Search for the cell housing the specified text and yield its (x, y) center coordinate. 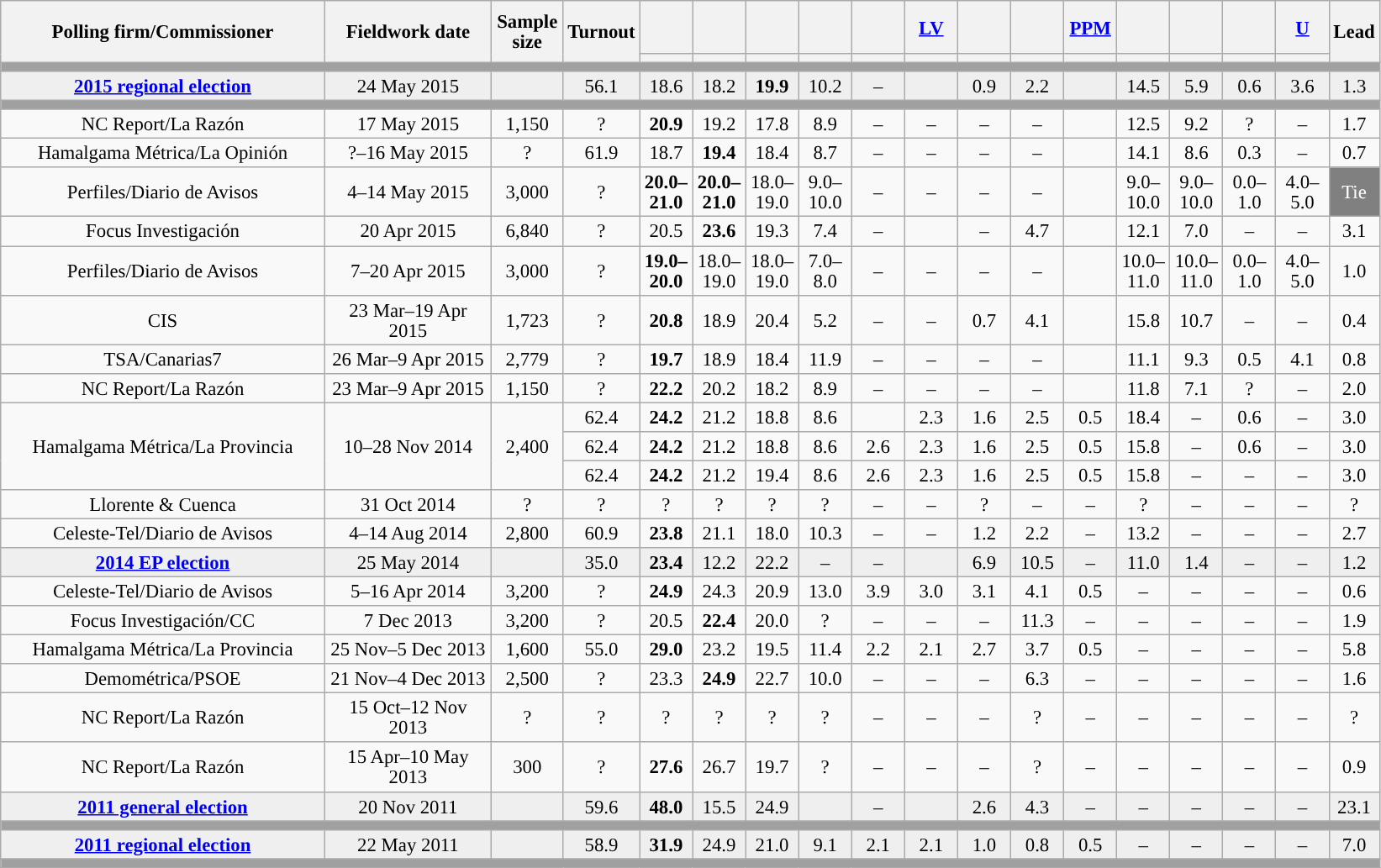
6,840 (527, 232)
7 Dec 2013 (408, 620)
15 Oct–12 Nov 2013 (408, 718)
1.7 (1354, 124)
20 Nov 2011 (408, 807)
13.0 (825, 592)
7–20 Apr 2015 (408, 271)
20.4 (772, 319)
20.0 (772, 620)
61.9 (602, 153)
7.1 (1197, 388)
5.2 (825, 319)
2.0 (1354, 388)
15 Apr–10 May 2013 (408, 768)
35.0 (602, 563)
60.9 (602, 533)
0.4 (1354, 319)
2,400 (527, 446)
Lead (1354, 32)
14.5 (1143, 86)
18.7 (666, 153)
11.8 (1143, 388)
18.6 (666, 86)
6.3 (1037, 679)
19.3 (772, 232)
11.4 (825, 650)
U (1303, 27)
4–14 Aug 2014 (408, 533)
3.7 (1037, 650)
55.0 (602, 650)
Sample size (527, 32)
27.6 (666, 768)
19.0–20.0 (666, 271)
19.2 (719, 124)
2,800 (527, 533)
17 May 2015 (408, 124)
11.3 (1037, 620)
4.7 (1037, 232)
12.2 (719, 563)
9.1 (825, 844)
2011 regional election (163, 844)
Focus Investigación/CC (163, 620)
11.1 (1143, 360)
PPM (1091, 27)
Turnout (602, 32)
31.9 (666, 844)
29.0 (666, 650)
19.5 (772, 650)
17.8 (772, 124)
5.9 (1197, 86)
22.7 (772, 679)
22.4 (719, 620)
12.1 (1143, 232)
20.8 (666, 319)
1,600 (527, 650)
Llorente & Cuenca (163, 504)
1.3 (1354, 86)
20.2 (719, 388)
7.0–8.0 (825, 271)
1,723 (527, 319)
TSA/Canarias7 (163, 360)
10.2 (825, 86)
CIS (163, 319)
Tie (1354, 193)
LV (931, 27)
19.9 (772, 86)
2014 EP election (163, 563)
10–28 Nov 2014 (408, 446)
24.3 (719, 592)
Demométrica/PSOE (163, 679)
7.4 (825, 232)
300 (527, 768)
25 Nov–5 Dec 2013 (408, 650)
25 May 2014 (408, 563)
23.6 (719, 232)
9.2 (1197, 124)
15.5 (719, 807)
18.0 (772, 533)
23.1 (1354, 807)
23.2 (719, 650)
11.0 (1143, 563)
14.1 (1143, 153)
5–16 Apr 2014 (408, 592)
24 May 2015 (408, 86)
4.3 (1037, 807)
26.7 (719, 768)
6.9 (983, 563)
23 Mar–9 Apr 2015 (408, 388)
10.5 (1037, 563)
4–14 May 2015 (408, 193)
9.3 (1197, 360)
22 May 2011 (408, 844)
10.0 (825, 679)
2,779 (527, 360)
12.5 (1143, 124)
8.7 (825, 153)
Fieldwork date (408, 32)
23 Mar–19 Apr 2015 (408, 319)
21.0 (772, 844)
2011 general election (163, 807)
21 Nov–4 Dec 2013 (408, 679)
48.0 (666, 807)
10.3 (825, 533)
59.6 (602, 807)
?–16 May 2015 (408, 153)
0.3 (1249, 153)
26 Mar–9 Apr 2015 (408, 360)
23.4 (666, 563)
21.1 (719, 533)
20 Apr 2015 (408, 232)
Polling firm/Commissioner (163, 32)
31 Oct 2014 (408, 504)
10.7 (1197, 319)
5.8 (1354, 650)
23.8 (666, 533)
1.4 (1197, 563)
Hamalgama Métrica/La Opinión (163, 153)
3.9 (878, 592)
2015 regional election (163, 86)
3.6 (1303, 86)
56.1 (602, 86)
13.2 (1143, 533)
23.3 (666, 679)
Focus Investigación (163, 232)
58.9 (602, 844)
2,500 (527, 679)
11.9 (825, 360)
1.9 (1354, 620)
